Return the (x, y) coordinate for the center point of the cell that contains the specified text.  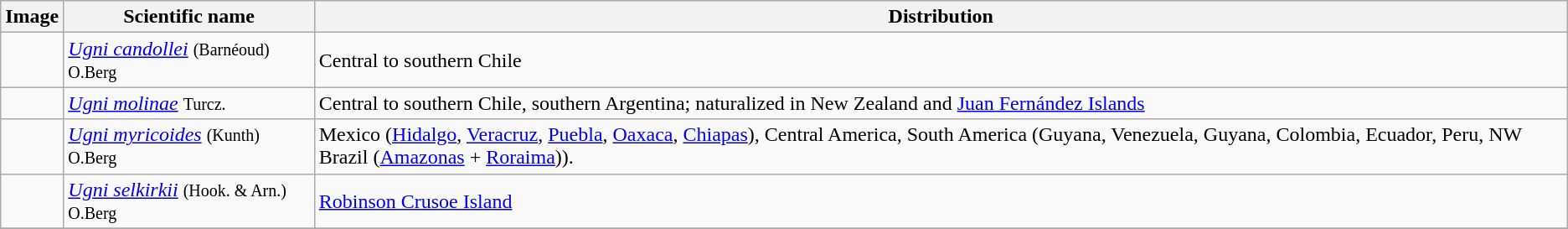
Ugni myricoides (Kunth) O.Berg (189, 146)
Central to southern Chile, southern Argentina; naturalized in New Zealand and Juan Fernández Islands (941, 103)
Central to southern Chile (941, 60)
Ugni molinae Turcz. (189, 103)
Image (32, 17)
Ugni candollei (Barnéoud) O.Berg (189, 60)
Ugni selkirkii (Hook. & Arn.) O.Berg (189, 201)
Distribution (941, 17)
Scientific name (189, 17)
Robinson Crusoe Island (941, 201)
